From the cell containing the given text, extract its center point as [x, y] coordinate. 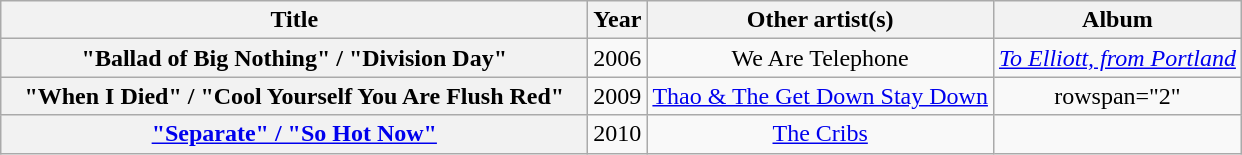
"Ballad of Big Nothing" / "Division Day" [294, 58]
2010 [618, 134]
The Cribs [820, 134]
To Elliott, from Portland [1117, 58]
Year [618, 20]
"When I Died" / "Cool Yourself You Are Flush Red" [294, 96]
We Are Telephone [820, 58]
"Separate" / "So Hot Now" [294, 134]
Title [294, 20]
2009 [618, 96]
2006 [618, 58]
Thao & The Get Down Stay Down [820, 96]
Album [1117, 20]
rowspan="2" [1117, 96]
Other artist(s) [820, 20]
